Find where the given text appears and provide that cell's center as [x, y] coordinate. 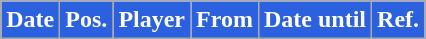
From [225, 20]
Date [30, 20]
Date until [314, 20]
Ref. [398, 20]
Pos. [86, 20]
Player [152, 20]
